Provide the [X, Y] coordinate of the cell's center where the given text is located.  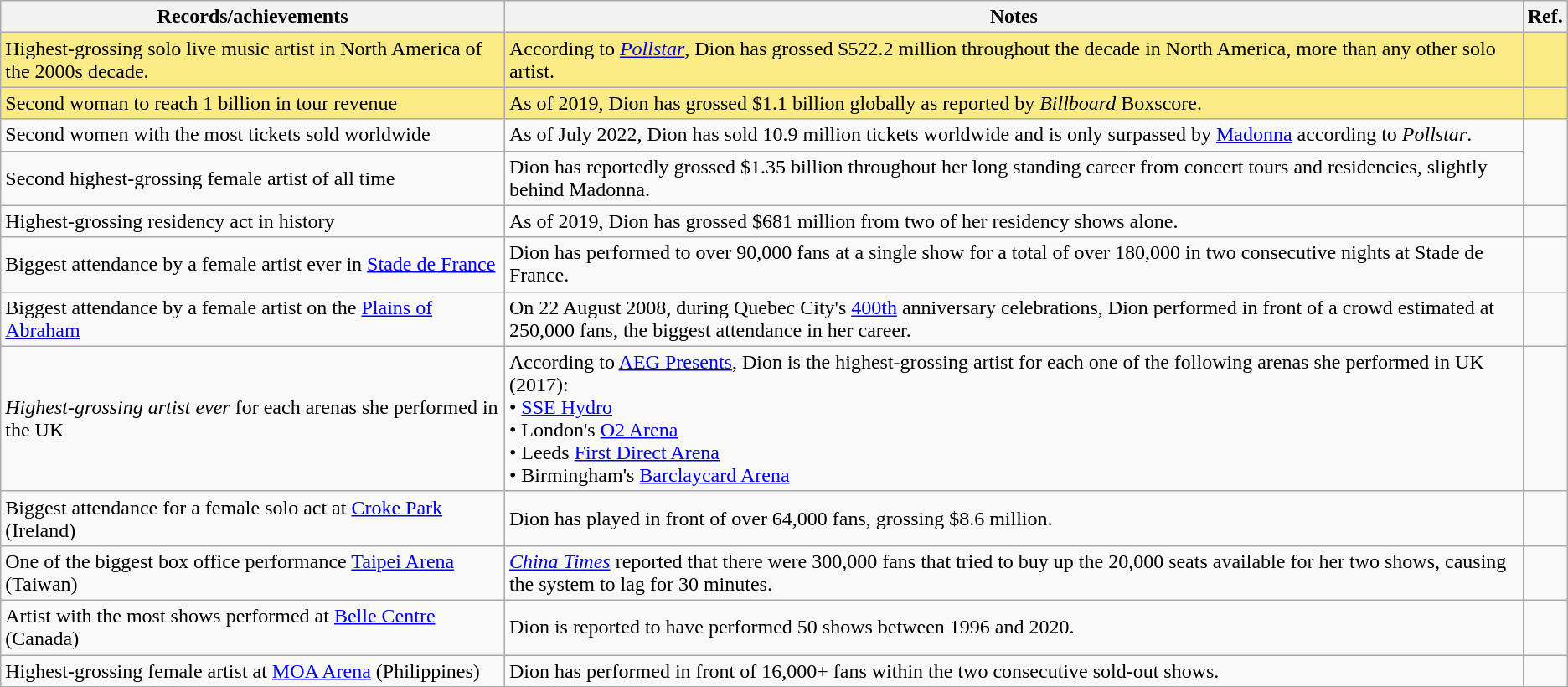
Dion has reportedly grossed $1.35 billion throughout her long standing career from concert tours and residencies, slightly behind Madonna. [1014, 178]
Highest-grossing artist ever for each arenas she performed in the UK [253, 419]
Dion has performed to over 90,000 fans at a single show for a total of over 180,000 in two consecutive nights at Stade de France. [1014, 265]
Highest-grossing solo live music artist in North America of the 2000s decade. [253, 60]
Notes [1014, 17]
Dion has played in front of over 64,000 fans, grossing $8.6 million. [1014, 518]
Biggest attendance by a female artist on the Plains of Abraham [253, 318]
Highest-grossing residency act in history [253, 221]
Biggest attendance by a female artist ever in Stade de France [253, 265]
Records/achievements [253, 17]
According to Pollstar, Dion has grossed $522.2 million throughout the decade in North America, more than any other solo artist. [1014, 60]
As of July 2022, Dion has sold 10.9 million tickets worldwide and is only surpassed by Madonna according to Pollstar. [1014, 135]
As of 2019, Dion has grossed $1.1 billion globally as reported by Billboard Boxscore. [1014, 103]
Dion is reported to have performed 50 shows between 1996 and 2020. [1014, 627]
Second woman to reach 1 billion in tour revenue [253, 103]
Highest-grossing female artist at MOA Arena (Philippines) [253, 671]
Biggest attendance for a female solo act at Croke Park (Ireland) [253, 518]
Dion has performed in front of 16,000+ fans within the two consecutive sold-out shows. [1014, 671]
Second women with the most tickets sold worldwide [253, 135]
As of 2019, Dion has grossed $681 million from two of her residency shows alone. [1014, 221]
Second highest-grossing female artist of all time [253, 178]
One of the biggest box office performance Taipei Arena (Taiwan) [253, 573]
Artist with the most shows performed at Belle Centre (Canada) [253, 627]
Ref. [1545, 17]
